Find where the given text appears and provide that cell's center as (X, Y) coordinate. 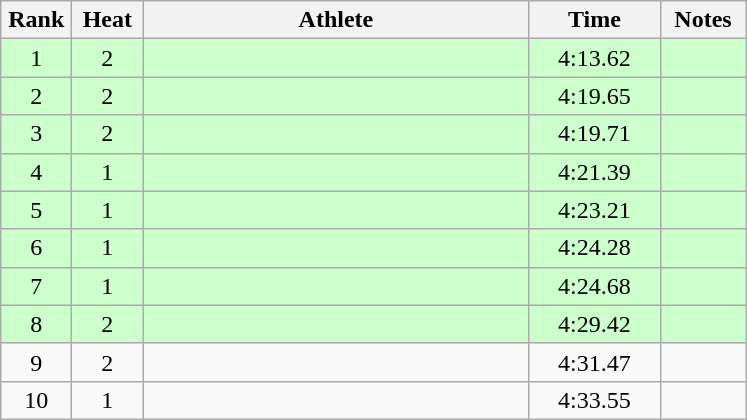
4:19.71 (594, 134)
10 (36, 400)
3 (36, 134)
4:31.47 (594, 362)
Heat (108, 20)
Notes (703, 20)
Time (594, 20)
4:33.55 (594, 400)
6 (36, 248)
4:24.28 (594, 248)
8 (36, 324)
Athlete (336, 20)
9 (36, 362)
4:29.42 (594, 324)
4:24.68 (594, 286)
5 (36, 210)
4:13.62 (594, 58)
4:21.39 (594, 172)
4:19.65 (594, 96)
4:23.21 (594, 210)
7 (36, 286)
Rank (36, 20)
4 (36, 172)
